For the text-containing cell, return its midpoint in (x, y) coordinate format. 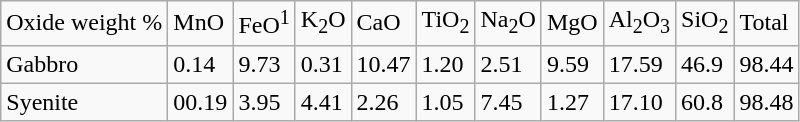
Oxide weight % (84, 24)
9.59 (572, 64)
17.59 (639, 64)
Na2O (508, 24)
10.47 (384, 64)
2.26 (384, 102)
60.8 (705, 102)
Total (766, 24)
1.05 (446, 102)
9.73 (264, 64)
MgO (572, 24)
0.31 (323, 64)
TiO2 (446, 24)
Gabbro (84, 64)
00.19 (200, 102)
1.27 (572, 102)
4.41 (323, 102)
K2O (323, 24)
46.9 (705, 64)
FeO1 (264, 24)
98.44 (766, 64)
0.14 (200, 64)
1.20 (446, 64)
SiO2 (705, 24)
MnO (200, 24)
7.45 (508, 102)
17.10 (639, 102)
2.51 (508, 64)
Al2O3 (639, 24)
3.95 (264, 102)
98.48 (766, 102)
CaO (384, 24)
Syenite (84, 102)
